Determine the (X, Y) coordinate at the center of the cell enclosing the given text.  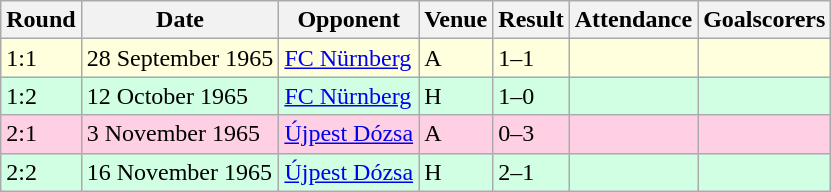
1–0 (531, 96)
1:2 (41, 96)
Result (531, 20)
Goalscorers (764, 20)
16 November 1965 (180, 172)
2:1 (41, 134)
Attendance (633, 20)
0–3 (531, 134)
Opponent (349, 20)
Date (180, 20)
Round (41, 20)
28 September 1965 (180, 58)
2:2 (41, 172)
Venue (456, 20)
12 October 1965 (180, 96)
1:1 (41, 58)
2–1 (531, 172)
3 November 1965 (180, 134)
1–1 (531, 58)
